Determine the (X, Y) coordinate at the center of the cell enclosing the given text.  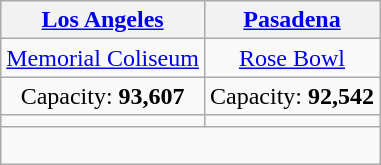
Memorial Coliseum (103, 58)
Rose Bowl (292, 58)
Los Angeles (103, 20)
Pasadena (292, 20)
Capacity: 93,607 (103, 96)
Capacity: 92,542 (292, 96)
